Locate the cell with the specified text and output its (x, y) center coordinate. 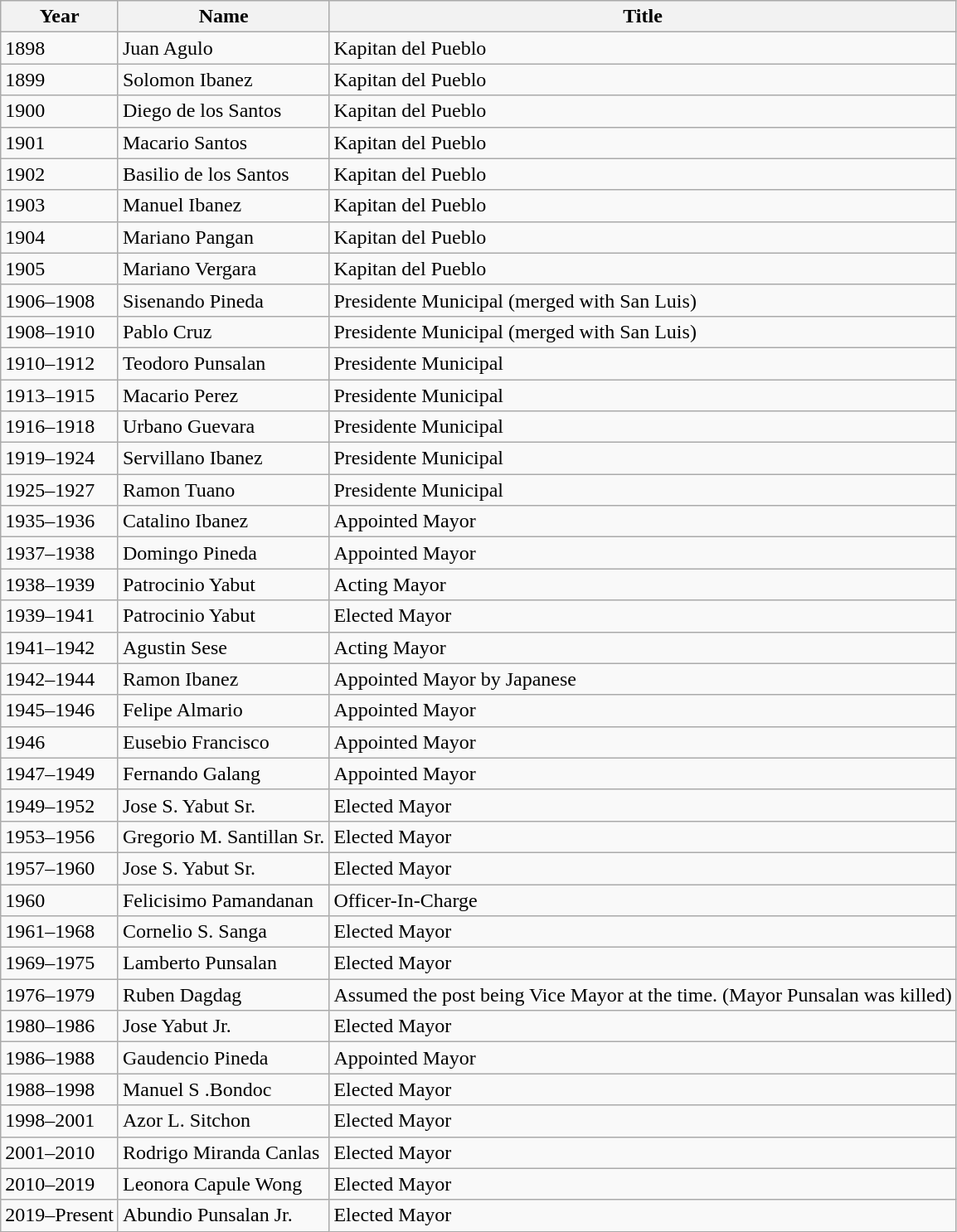
Macario Perez (223, 395)
Cornelio S. Sanga (223, 932)
Agustin Sese (223, 648)
Domingo Pineda (223, 553)
1925–1927 (60, 490)
1937–1938 (60, 553)
1902 (60, 174)
1898 (60, 48)
1980–1986 (60, 1026)
Catalino Ibanez (223, 521)
Macario Santos (223, 143)
Fernando Galang (223, 774)
Mariano Pangan (223, 237)
Juan Agulo (223, 48)
1903 (60, 206)
Ruben Dagdag (223, 995)
1976–1979 (60, 995)
1913–1915 (60, 395)
Diego de los Santos (223, 111)
2001–2010 (60, 1152)
Rodrigo Miranda Canlas (223, 1152)
Teodoro Punsalan (223, 363)
1947–1949 (60, 774)
1905 (60, 269)
Urbano Guevara (223, 427)
Jose Yabut Jr. (223, 1026)
Manuel S .Bondoc (223, 1089)
Solomon Ibanez (223, 80)
1961–1968 (60, 932)
1939–1941 (60, 616)
Name (223, 17)
1988–1998 (60, 1089)
Ramon Ibanez (223, 679)
1938–1939 (60, 584)
Manuel Ibanez (223, 206)
Basilio de los Santos (223, 174)
Assumed the post being Vice Mayor at the time. (Mayor Punsalan was killed) (643, 995)
1949–1952 (60, 805)
1953–1956 (60, 837)
Gregorio M. Santillan Sr. (223, 837)
1904 (60, 237)
1919–1924 (60, 458)
2019–Present (60, 1215)
Servillano Ibanez (223, 458)
1910–1912 (60, 363)
1942–1944 (60, 679)
1899 (60, 80)
1908–1910 (60, 332)
1906–1908 (60, 300)
1901 (60, 143)
Pablo Cruz (223, 332)
Azor L. Sitchon (223, 1121)
Appointed Mayor by Japanese (643, 679)
1900 (60, 111)
1916–1918 (60, 427)
Officer-In-Charge (643, 900)
1957–1960 (60, 868)
Title (643, 17)
Ramon Tuano (223, 490)
1945–1946 (60, 711)
Sisenando Pineda (223, 300)
2010–2019 (60, 1184)
1935–1936 (60, 521)
Gaudencio Pineda (223, 1058)
Lamberto Punsalan (223, 963)
1941–1942 (60, 648)
Felipe Almario (223, 711)
1960 (60, 900)
1986–1988 (60, 1058)
1969–1975 (60, 963)
Leonora Capule Wong (223, 1184)
Felicisimo Pamandanan (223, 900)
1946 (60, 742)
1998–2001 (60, 1121)
Eusebio Francisco (223, 742)
Mariano Vergara (223, 269)
Year (60, 17)
Abundio Punsalan Jr. (223, 1215)
